From the cell containing the given text, extract its center point as (X, Y) coordinate. 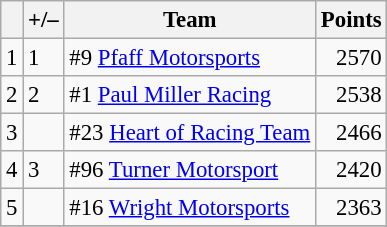
2363 (352, 208)
#9 Pfaff Motorsports (190, 58)
2538 (352, 95)
#23 Heart of Racing Team (190, 133)
5 (12, 208)
+/– (44, 20)
#96 Turner Motorsport (190, 170)
2466 (352, 133)
Points (352, 20)
2570 (352, 58)
2420 (352, 170)
#1 Paul Miller Racing (190, 95)
Team (190, 20)
4 (12, 170)
#16 Wright Motorsports (190, 208)
